Find where the given text appears and provide that cell's center as (x, y) coordinate. 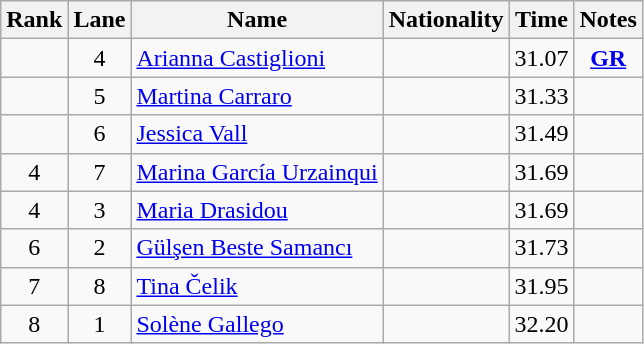
31.73 (542, 248)
Time (542, 20)
Nationality (446, 20)
3 (100, 210)
Martina Carraro (257, 96)
Name (257, 20)
Rank (34, 20)
1 (100, 324)
Tina Čelik (257, 286)
Notes (608, 20)
31.49 (542, 134)
GR (608, 58)
Arianna Castiglioni (257, 58)
Jessica Vall (257, 134)
2 (100, 248)
Marina García Urzainqui (257, 172)
Gülşen Beste Samancı (257, 248)
5 (100, 96)
31.07 (542, 58)
Lane (100, 20)
32.20 (542, 324)
31.95 (542, 286)
Maria Drasidou (257, 210)
Solène Gallego (257, 324)
31.33 (542, 96)
